Return the [X, Y] coordinate for the center point of the cell that contains the specified text.  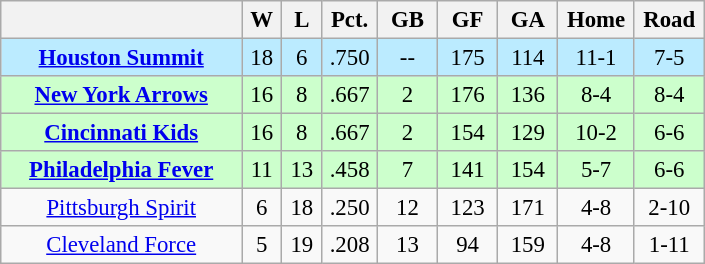
Philadelphia Fever [122, 170]
171 [528, 208]
.458 [350, 170]
GB [407, 20]
.750 [350, 58]
7 [407, 170]
W [262, 20]
GF [468, 20]
7-5 [669, 58]
Pct. [350, 20]
.250 [350, 208]
123 [468, 208]
5-7 [596, 170]
-- [407, 58]
129 [528, 133]
5 [262, 245]
Houston Summit [122, 58]
19 [302, 245]
114 [528, 58]
176 [468, 95]
11 [262, 170]
.208 [350, 245]
11-1 [596, 58]
12 [407, 208]
Cincinnati Kids [122, 133]
Home [596, 20]
159 [528, 245]
New York Arrows [122, 95]
Pittsburgh Spirit [122, 208]
94 [468, 245]
1-11 [669, 245]
175 [468, 58]
2-10 [669, 208]
136 [528, 95]
L [302, 20]
Cleveland Force [122, 245]
GA [528, 20]
Road [669, 20]
141 [468, 170]
10-2 [596, 133]
